Provide the [X, Y] coordinate of the cell's center where the given text is located.  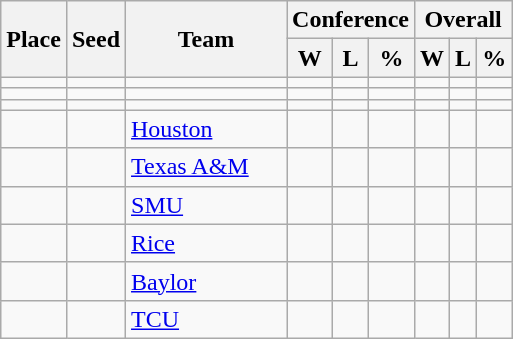
Baylor [206, 281]
TCU [206, 319]
Team [206, 39]
SMU [206, 205]
Overall [462, 20]
Place [34, 39]
Rice [206, 243]
Houston [206, 129]
Seed [96, 39]
Conference [351, 20]
Texas A&M [206, 167]
